Return (x, y) of the center of cell containing provided text 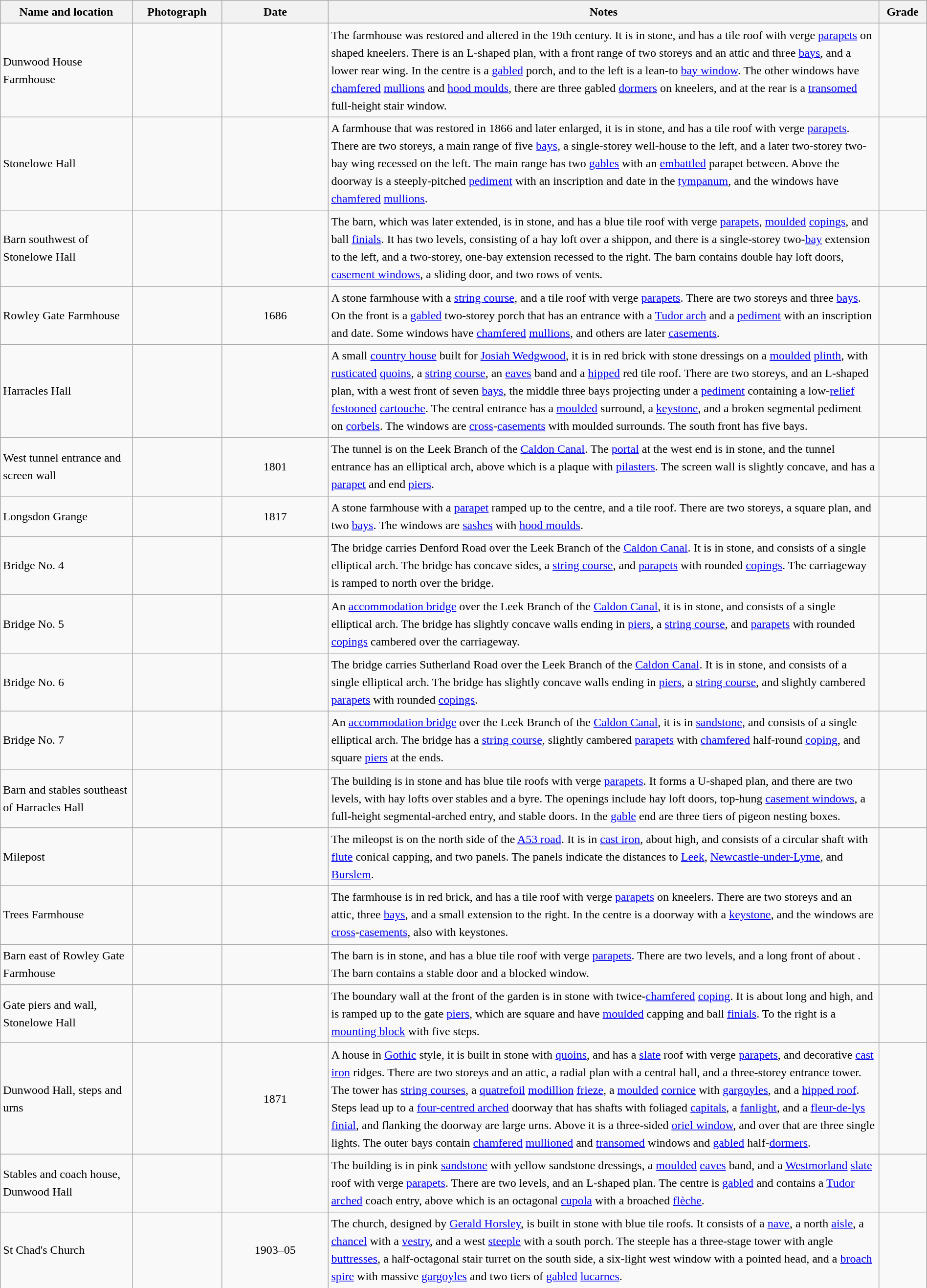
1801 (275, 466)
Longsdon Grange (66, 516)
Barn southwest of Stonelowe Hall (66, 248)
Milepost (66, 857)
Bridge No. 4 (66, 565)
Barn and stables southeast of Harracles Hall (66, 799)
Bridge No. 6 (66, 682)
Trees Farmhouse (66, 915)
West tunnel entrance and screen wall (66, 466)
Notes (603, 12)
Name and location (66, 12)
Photograph (177, 12)
1903–05 (275, 1250)
Grade (903, 12)
Stonelowe Hall (66, 163)
Dunwood House Farmhouse (66, 70)
St Chad's Church (66, 1250)
Barn east of Rowley Gate Farmhouse (66, 964)
Dunwood Hall, steps and urns (66, 1098)
Rowley Gate Farmhouse (66, 315)
Gate piers and wall,Stonelowe Hall (66, 1014)
Date (275, 12)
1871 (275, 1098)
Stables and coach house,Dunwood Hall (66, 1183)
1817 (275, 516)
Bridge No. 7 (66, 740)
1686 (275, 315)
Bridge No. 5 (66, 624)
Harracles Hall (66, 391)
